Identify which cell holds the provided text, then report its (x, y) central coordinate. 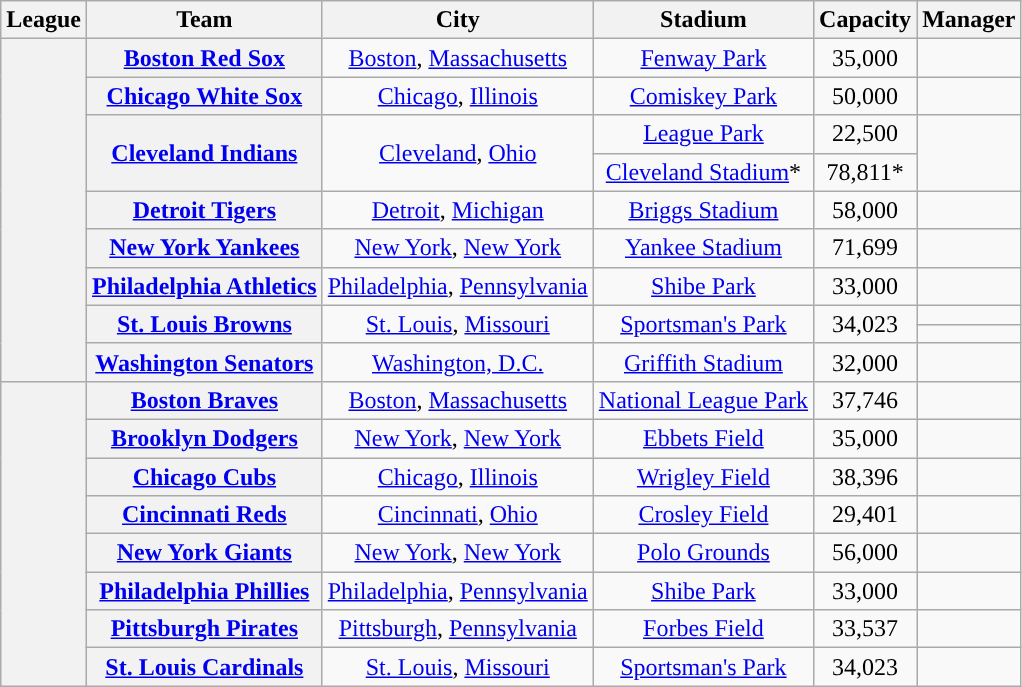
Polo Grounds (703, 553)
Philadelphia Athletics (204, 286)
Comiskey Park (703, 96)
Stadium (703, 20)
New York Yankees (204, 248)
71,699 (866, 248)
78,811* (866, 172)
Cleveland, Ohio (458, 153)
56,000 (866, 553)
Detroit, Michigan (458, 210)
Chicago Cubs (204, 477)
38,396 (866, 477)
Yankee Stadium (703, 248)
Crosley Field (703, 515)
Forbes Field (703, 629)
32,000 (866, 362)
Cincinnati, Ohio (458, 515)
League (44, 20)
City (458, 20)
Pittsburgh, Pennsylvania (458, 629)
Boston Red Sox (204, 58)
Brooklyn Dodgers (204, 438)
58,000 (866, 210)
Pittsburgh Pirates (204, 629)
Team (204, 20)
Capacity (866, 20)
St. Louis Cardinals (204, 667)
St. Louis Browns (204, 324)
22,500 (866, 134)
50,000 (866, 96)
Detroit Tigers (204, 210)
Ebbets Field (703, 438)
Chicago White Sox (204, 96)
Washington Senators (204, 362)
29,401 (866, 515)
Washington, D.C. (458, 362)
National League Park (703, 400)
33,537 (866, 629)
Manager (969, 20)
Cleveland Indians (204, 153)
Cleveland Stadium* (703, 172)
Fenway Park (703, 58)
Briggs Stadium (703, 210)
Philadelphia Phillies (204, 591)
Cincinnati Reds (204, 515)
Boston Braves (204, 400)
37,746 (866, 400)
League Park (703, 134)
New York Giants (204, 553)
Griffith Stadium (703, 362)
Wrigley Field (703, 477)
